Determine the [x, y] coordinate at the center of the cell enclosing the given text.  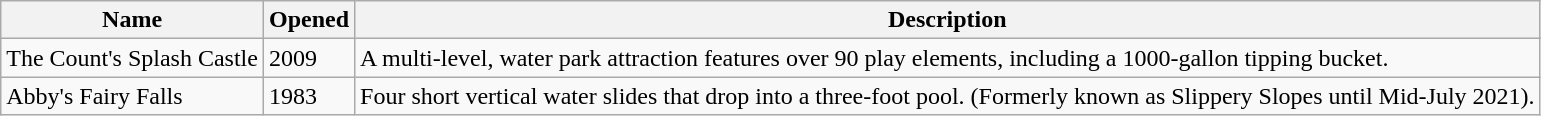
2009 [308, 58]
Opened [308, 20]
Abby's Fairy Falls [132, 96]
The Count's Splash Castle [132, 58]
Four short vertical water slides that drop into a three-foot pool. (Formerly known as Slippery Slopes until Mid-July 2021). [948, 96]
Description [948, 20]
1983 [308, 96]
A multi-level, water park attraction features over 90 play elements, including a 1000-gallon tipping bucket. [948, 58]
Name [132, 20]
